Scan for the cell matching the given text and deliver its (X, Y) coordinate at center. 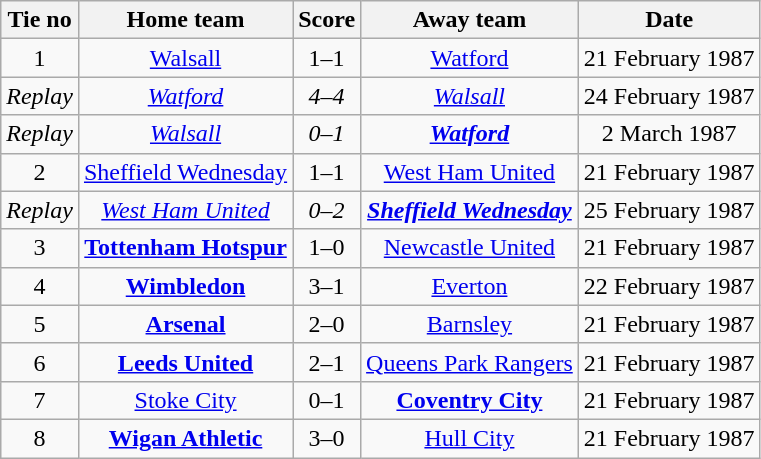
Score (327, 20)
3–1 (327, 286)
0–2 (327, 210)
Tottenham Hotspur (185, 248)
6 (40, 362)
Everton (470, 286)
2–0 (327, 324)
Stoke City (185, 400)
Leeds United (185, 362)
2–1 (327, 362)
Hull City (470, 438)
Newcastle United (470, 248)
4–4 (327, 96)
3 (40, 248)
Date (669, 20)
24 February 1987 (669, 96)
7 (40, 400)
Arsenal (185, 324)
Queens Park Rangers (470, 362)
Coventry City (470, 400)
Barnsley (470, 324)
5 (40, 324)
Wimbledon (185, 286)
Away team (470, 20)
8 (40, 438)
4 (40, 286)
22 February 1987 (669, 286)
1 (40, 58)
2 (40, 172)
Tie no (40, 20)
1–0 (327, 248)
2 March 1987 (669, 134)
Wigan Athletic (185, 438)
3–0 (327, 438)
Home team (185, 20)
25 February 1987 (669, 210)
